Return the [X, Y] coordinate for the center point of the cell that contains the specified text.  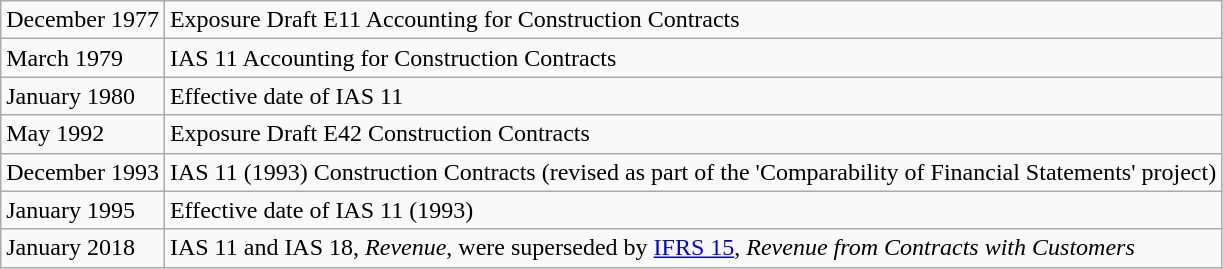
IAS 11 Accounting for Construction Contracts [692, 58]
Exposure Draft E11 Accounting for Construction Contracts [692, 20]
December 1993 [83, 172]
IAS 11 (1993) Construction Contracts (revised as part of the 'Comparability of Financial Statements' project) [692, 172]
May 1992 [83, 134]
January 1995 [83, 210]
December 1977 [83, 20]
IAS 11 and IAS 18, Revenue, were superseded by IFRS 15, Revenue from Contracts with Customers [692, 248]
Effective date of IAS 11 (1993) [692, 210]
March 1979 [83, 58]
Effective date of IAS 11 [692, 96]
January 1980 [83, 96]
January 2018 [83, 248]
Exposure Draft E42 Construction Contracts [692, 134]
